Pinpoint the cell where the given text exists, returning its [x, y] midpoint coordinate. 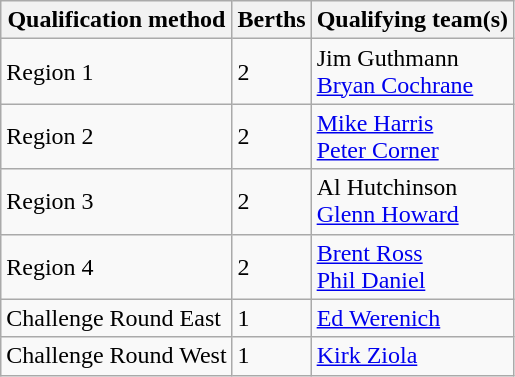
Challenge Round East [116, 318]
Al Hutchinson Glenn Howard [412, 202]
Qualifying team(s) [412, 20]
Region 4 [116, 266]
Brent Ross Phil Daniel [412, 266]
Berths [272, 20]
Ed Werenich [412, 318]
Kirk Ziola [412, 356]
Qualification method [116, 20]
Region 1 [116, 72]
Region 3 [116, 202]
Region 2 [116, 136]
Mike Harris Peter Corner [412, 136]
Jim Guthmann Bryan Cochrane [412, 72]
Challenge Round West [116, 356]
